Detect which cell encompasses the target text, then output its (X, Y) center coordinate. 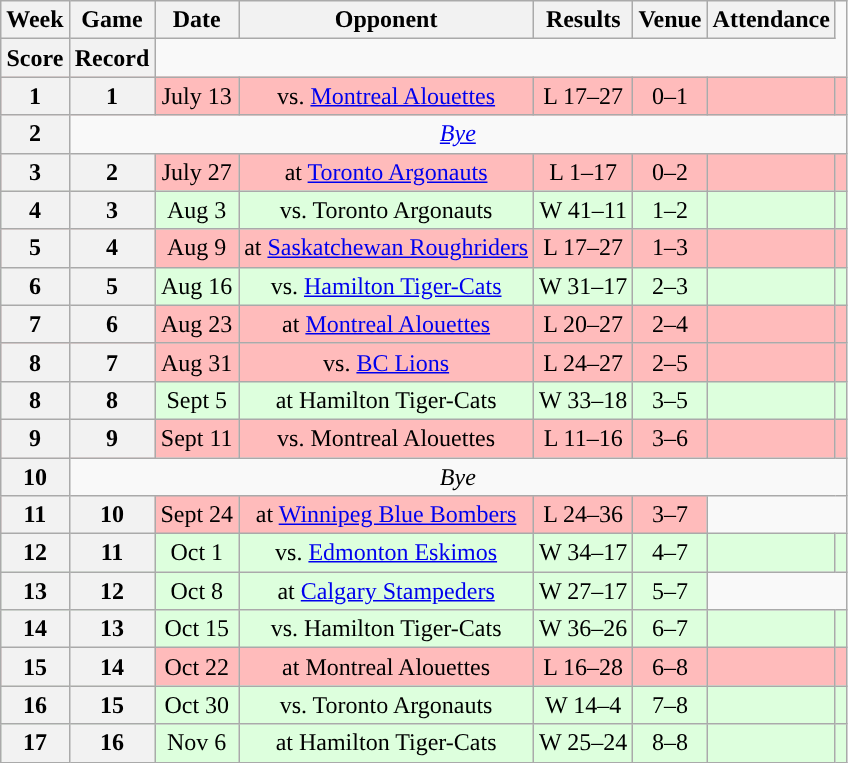
3–5 (670, 400)
L 24–27 (584, 362)
Oct 30 (197, 705)
6–7 (670, 629)
Record (112, 58)
1–3 (670, 248)
Results (584, 20)
Aug 16 (197, 286)
W 34–17 (584, 553)
Oct 1 (197, 553)
Aug 3 (197, 210)
Score (35, 58)
Sept 24 (197, 515)
W 14–4 (584, 705)
Date (197, 20)
July 13 (197, 96)
Oct 8 (197, 591)
3–6 (670, 438)
1–2 (670, 210)
W 31–17 (584, 286)
Aug 31 (197, 362)
17 (35, 743)
L 1–17 (584, 172)
at Saskatchewan Roughriders (386, 248)
2–3 (670, 286)
0–1 (670, 96)
Venue (670, 20)
2–4 (670, 324)
3–7 (670, 515)
Sept 5 (197, 400)
at Winnipeg Blue Bombers (386, 515)
at Calgary Stampeders (386, 591)
5–7 (670, 591)
W 33–18 (584, 400)
L 24–36 (584, 515)
6–8 (670, 667)
vs. Edmonton Eskimos (386, 553)
4–7 (670, 553)
L 16–28 (584, 667)
Game (112, 20)
W 41–11 (584, 210)
2–5 (670, 362)
Aug 9 (197, 248)
vs. BC Lions (386, 362)
W 36–26 (584, 629)
7–8 (670, 705)
Oct 15 (197, 629)
W 27–17 (584, 591)
Sept 11 (197, 438)
L 11–16 (584, 438)
Oct 22 (197, 667)
W 25–24 (584, 743)
8–8 (670, 743)
at Toronto Argonauts (386, 172)
Week (35, 20)
July 27 (197, 172)
Aug 23 (197, 324)
L 20–27 (584, 324)
Attendance (771, 20)
0–2 (670, 172)
Opponent (386, 20)
Nov 6 (197, 743)
